Scan for the cell matching the given text and deliver its (X, Y) coordinate at center. 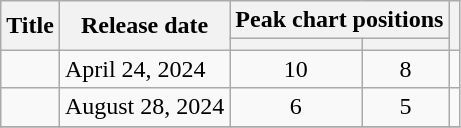
6 (296, 107)
April 24, 2024 (144, 69)
August 28, 2024 (144, 107)
Release date (144, 26)
10 (296, 69)
5 (406, 107)
Peak chart positions (340, 20)
Title (30, 26)
8 (406, 69)
